Detect which cell encompasses the target text, then output its (x, y) center coordinate. 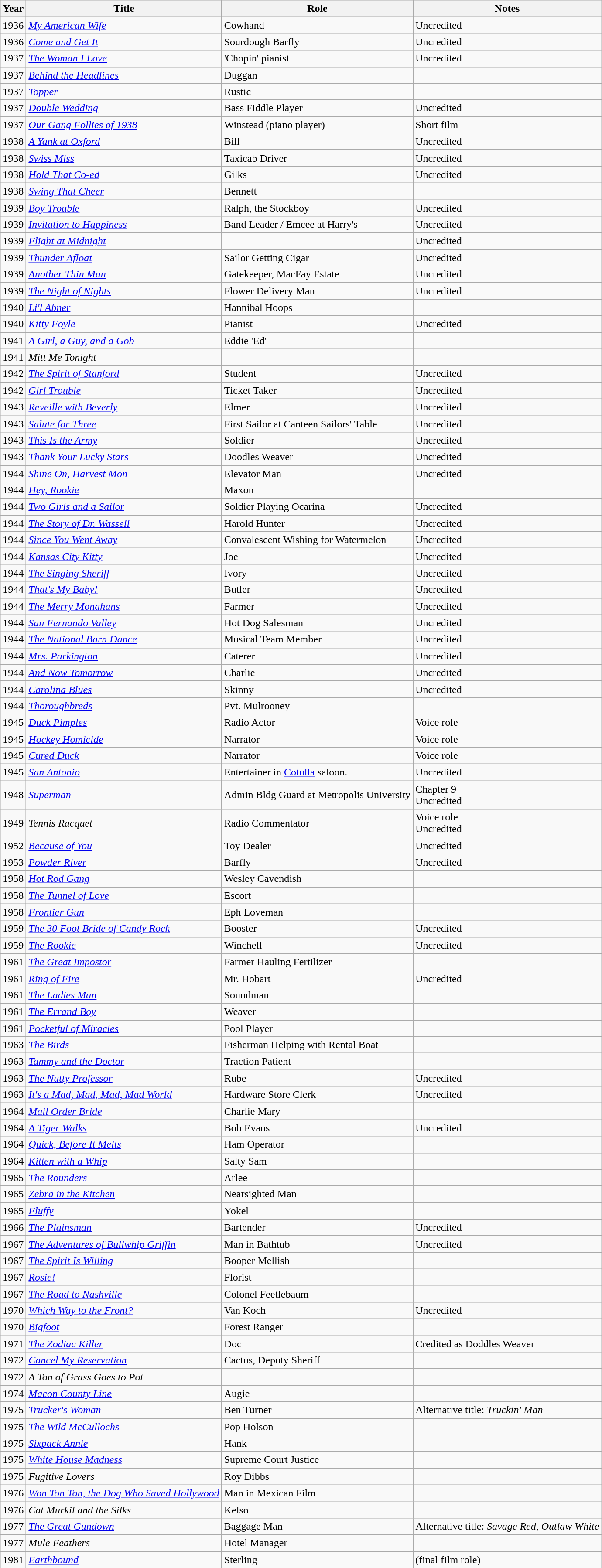
Winstead (piano player) (317, 125)
1953 (13, 862)
That's My Baby! (124, 590)
Forest Ranger (317, 1327)
Elevator Man (317, 473)
The Ladies Man (124, 995)
Credited as Doddles Weaver (507, 1344)
Topper (124, 92)
First Sailor at Canteen Sailors' Table (317, 424)
Harold Hunter (317, 523)
Carolina Blues (124, 689)
Double Wedding (124, 108)
Hot Rod Gang (124, 879)
Gilks (317, 174)
The Wild McCullochs (124, 1427)
Caterer (317, 656)
The Zodiac Killer (124, 1344)
Admin Bldg Guard at Metropolis University (317, 795)
'Chopin' pianist (317, 58)
Toy Dealer (317, 846)
Wesley Cavendish (317, 879)
The Great Gundown (124, 1526)
The Nutty Professor (124, 1078)
The Road to Nashville (124, 1294)
Our Gang Follies of 1938 (124, 125)
Fisherman Helping with Rental Boat (317, 1045)
Powder River (124, 862)
Gatekeeper, MacFay Estate (317, 274)
The Merry Monahans (124, 606)
Bill (317, 141)
Hannibal Hoops (317, 307)
1952 (13, 846)
Elmer (317, 407)
Behind the Headlines (124, 75)
Traction Patient (317, 1062)
Soldier (317, 440)
Quick, Before It Melts (124, 1144)
Pop Holson (317, 1427)
Skinny (317, 689)
1981 (13, 1559)
Pool Player (317, 1028)
Another Thin Man (124, 274)
Rube (317, 1078)
Kitten with a Whip (124, 1161)
And Now Tomorrow (124, 673)
1948 (13, 795)
Mitt Me Tonight (124, 357)
The Spirit Is Willing (124, 1261)
1966 (13, 1227)
Rustic (317, 92)
Eph Loveman (317, 912)
Year (13, 9)
Bigfoot (124, 1327)
Since You Went Away (124, 540)
Ticket Taker (317, 390)
Chapter 9Uncredited (507, 795)
San Fernando Valley (124, 623)
Taxicab Driver (317, 158)
Maxon (317, 490)
Bartender (317, 1227)
Tennis Racquet (124, 823)
A Tiger Walks (124, 1128)
1949 (13, 823)
Butler (317, 590)
Mail Order Bride (124, 1111)
The Night of Nights (124, 291)
Cancel My Reservation (124, 1360)
Kitty Foyle (124, 324)
The Singing Sheriff (124, 573)
Earthbound (124, 1559)
Roy Dibbs (317, 1476)
Soldier Playing Ocarina (317, 507)
Man in Mexican Film (317, 1493)
Band Leader / Emcee at Harry's (317, 225)
My American Wife (124, 25)
Barfly (317, 862)
The Tunnel of Love (124, 895)
Charlie Mary (317, 1111)
Thank Your Lucky Stars (124, 457)
Won Ton Ton, the Dog Who Saved Hollywood (124, 1493)
Escort (317, 895)
Colonel Feetlebaum (317, 1294)
Short film (507, 125)
Doodles Weaver (317, 457)
Booster (317, 929)
Pianist (317, 324)
Soundman (317, 995)
Cat Murkil and the Silks (124, 1510)
Augie (317, 1394)
Arlee (317, 1178)
A Ton of Grass Goes to Pot (124, 1377)
Come and Get It (124, 42)
Two Girls and a Sailor (124, 507)
Cactus, Deputy Sheriff (317, 1360)
The Woman I Love (124, 58)
Boy Trouble (124, 208)
Ham Operator (317, 1144)
A Yank at Oxford (124, 141)
Zebra in the Kitchen (124, 1194)
Hotel Manager (317, 1543)
Alternative title: Savage Red, Outlaw White (507, 1526)
The Errand Boy (124, 1011)
Pocketful of Miracles (124, 1028)
Convalescent Wishing for Watermelon (317, 540)
Musical Team Member (317, 639)
1971 (13, 1344)
Fluffy (124, 1211)
Booper Mellish (317, 1261)
Li'l Abner (124, 307)
Doc (317, 1344)
Ben Turner (317, 1410)
Invitation to Happiness (124, 225)
Thunder Afloat (124, 258)
The National Barn Dance (124, 639)
Charlie (317, 673)
Mrs. Parkington (124, 656)
Rosie! (124, 1277)
San Antonio (124, 772)
Macon County Line (124, 1394)
Hey, Rookie (124, 490)
Winchell (317, 945)
Sixpack Annie (124, 1443)
White House Madness (124, 1460)
Sourdough Barfly (317, 42)
Bass Fiddle Player (317, 108)
Farmer (317, 606)
The Rounders (124, 1178)
The Rookie (124, 945)
The Birds (124, 1045)
The Spirit of Stanford (124, 374)
Supreme Court Justice (317, 1460)
Trucker's Woman (124, 1410)
Flower Delivery Man (317, 291)
The Story of Dr. Wassell (124, 523)
Title (124, 9)
Radio Commentator (317, 823)
Entertainer in Cotulla saloon. (317, 772)
It's a Mad, Mad, Mad, Mad World (124, 1095)
Girl Trouble (124, 390)
Kansas City Kitty (124, 557)
Duck Pimples (124, 722)
Ralph, the Stockboy (317, 208)
Hank (317, 1443)
Flight at Midnight (124, 241)
Voice roleUncredited (507, 823)
Salute for Three (124, 424)
Shine On, Harvest Mon (124, 473)
Hardware Store Clerk (317, 1095)
The Adventures of Bullwhip Griffin (124, 1244)
Joe (317, 557)
Cured Duck (124, 756)
The Plainsman (124, 1227)
Alternative title: Truckin' Man (507, 1410)
Farmer Hauling Fertilizer (317, 962)
Fugitive Lovers (124, 1476)
Weaver (317, 1011)
Hold That Co-ed (124, 174)
Florist (317, 1277)
Because of You (124, 846)
1974 (13, 1394)
Student (317, 374)
Bennett (317, 191)
Notes (507, 9)
Bob Evans (317, 1128)
The Great Impostor (124, 962)
Kelso (317, 1510)
Eddie 'Ed' (317, 341)
This Is the Army (124, 440)
Radio Actor (317, 722)
Swing That Cheer (124, 191)
Hockey Homicide (124, 739)
Swiss Miss (124, 158)
Sailor Getting Cigar (317, 258)
Hot Dog Salesman (317, 623)
Mr. Hobart (317, 978)
Man in Bathtub (317, 1244)
Baggage Man (317, 1526)
Van Koch (317, 1311)
Nearsighted Man (317, 1194)
Tammy and the Doctor (124, 1062)
Mule Feathers (124, 1543)
Yokel (317, 1211)
Frontier Gun (124, 912)
Pvt. Mulrooney (317, 706)
Duggan (317, 75)
(final film role) (507, 1559)
Sterling (317, 1559)
Which Way to the Front? (124, 1311)
Thoroughbreds (124, 706)
Ring of Fire (124, 978)
Superman (124, 795)
The 30 Foot Bride of Candy Rock (124, 929)
Ivory (317, 573)
Role (317, 9)
Reveille with Beverly (124, 407)
Cowhand (317, 25)
Salty Sam (317, 1161)
A Girl, a Guy, and a Gob (124, 341)
